Find where the given text appears and provide that cell's center as [x, y] coordinate. 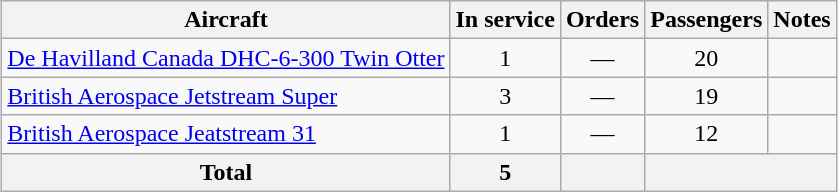
Orders [602, 20]
3 [505, 96]
Passengers [706, 20]
19 [706, 96]
Total [226, 172]
De Havilland Canada DHC-6-300 Twin Otter [226, 58]
British Aerospace Jetstream Super [226, 96]
20 [706, 58]
12 [706, 134]
British Aerospace Jeatstream 31 [226, 134]
5 [505, 172]
Notes [802, 20]
Aircraft [226, 20]
In service [505, 20]
